Scan for the cell matching the given text and deliver its (x, y) coordinate at center. 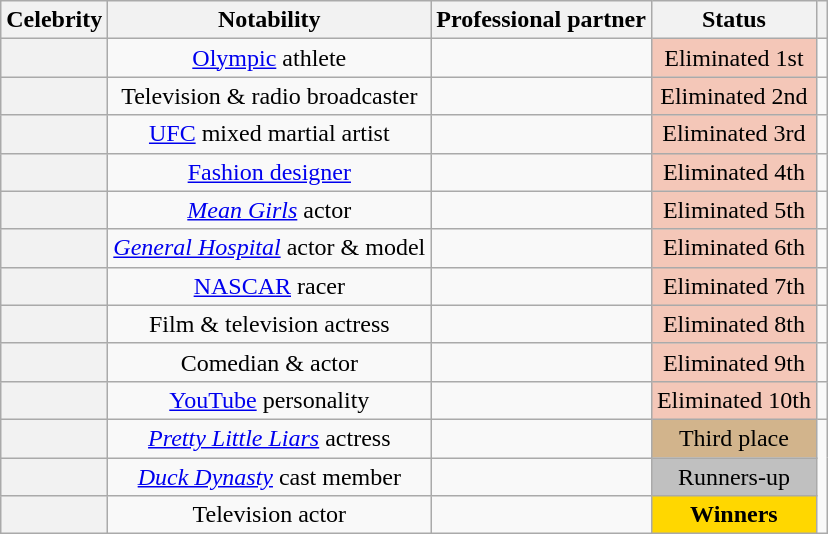
General Hospital actor & model (270, 248)
Television actor (270, 515)
Duck Dynasty cast member (270, 477)
Runners-up (734, 477)
Mean Girls actor (270, 210)
Winners (734, 515)
Eliminated 10th (734, 400)
Status (734, 20)
NASCAR racer (270, 286)
Eliminated 2nd (734, 96)
Television & radio broadcaster (270, 96)
Notability (270, 20)
Eliminated 6th (734, 248)
Third place (734, 438)
Fashion designer (270, 172)
Film & television actress (270, 324)
Celebrity (54, 20)
Eliminated 3rd (734, 134)
Eliminated 7th (734, 286)
UFC mixed martial artist (270, 134)
Comedian & actor (270, 362)
YouTube personality (270, 400)
Eliminated 5th (734, 210)
Eliminated 8th (734, 324)
Eliminated 4th (734, 172)
Eliminated 1st (734, 58)
Professional partner (542, 20)
Pretty Little Liars actress (270, 438)
Eliminated 9th (734, 362)
Olympic athlete (270, 58)
